Locate the cell with the specified text and output its [x, y] center coordinate. 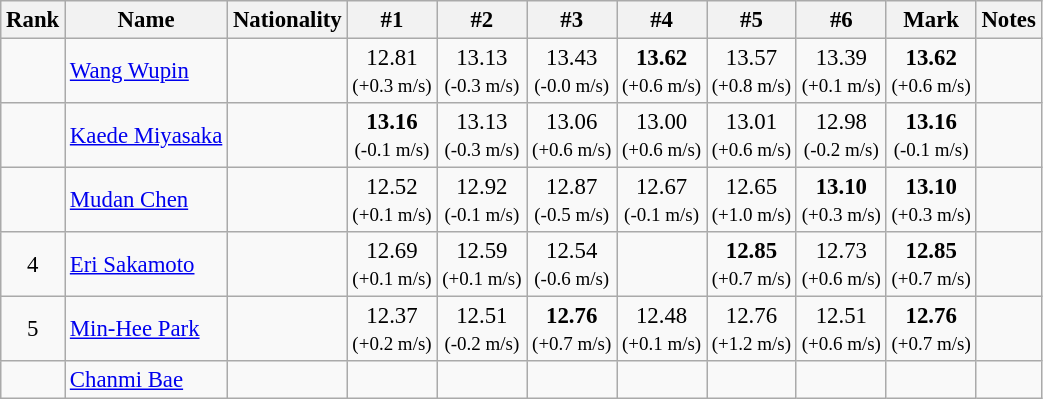
13.06 (+0.6 m/s) [572, 136]
12.51 (-0.2 m/s) [482, 330]
13.43 (-0.0 m/s) [572, 72]
12.48 (+0.1 m/s) [662, 330]
12.52 (+0.1 m/s) [392, 200]
12.81 (+0.3 m/s) [392, 72]
#5 [751, 20]
12.65 (+1.0 m/s) [751, 200]
12.59 (+0.1 m/s) [482, 264]
Name [146, 20]
12.76 (+1.2 m/s) [751, 330]
#3 [572, 20]
#2 [482, 20]
Nationality [288, 20]
Eri Sakamoto [146, 264]
Min-Hee Park [146, 330]
12.51 (+0.6 m/s) [841, 330]
12.54 (-0.6 m/s) [572, 264]
13.39 (+0.1 m/s) [841, 72]
12.37 (+0.2 m/s) [392, 330]
#4 [662, 20]
Kaede Miyasaka [146, 136]
Mudan Chen [146, 200]
5 [33, 330]
13.01 (+0.6 m/s) [751, 136]
12.98 (-0.2 m/s) [841, 136]
13.00 (+0.6 m/s) [662, 136]
12.67 (-0.1 m/s) [662, 200]
12.73 (+0.6 m/s) [841, 264]
Rank [33, 20]
Notes [1008, 20]
#6 [841, 20]
Mark [931, 20]
12.87 (-0.5 m/s) [572, 200]
12.69 (+0.1 m/s) [392, 264]
4 [33, 264]
#1 [392, 20]
Wang Wupin [146, 72]
12.92 (-0.1 m/s) [482, 200]
13.57 (+0.8 m/s) [751, 72]
